Return the (X, Y) coordinate for the center point of the cell that contains the specified text.  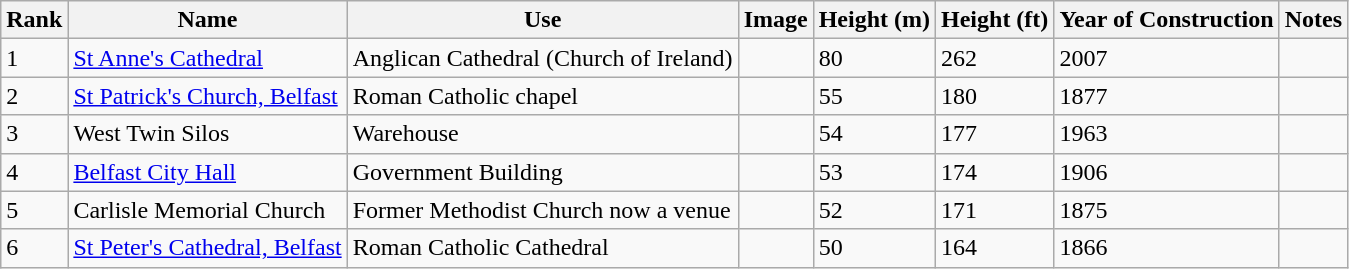
53 (874, 172)
St Patrick's Church, Belfast (208, 96)
1906 (1166, 172)
177 (995, 134)
3 (34, 134)
1963 (1166, 134)
Height (m) (874, 20)
1866 (1166, 248)
Name (208, 20)
Roman Catholic chapel (542, 96)
Rank (34, 20)
171 (995, 210)
5 (34, 210)
80 (874, 58)
Carlisle Memorial Church (208, 210)
174 (995, 172)
54 (874, 134)
Image (776, 20)
Warehouse (542, 134)
Notes (1313, 20)
262 (995, 58)
1 (34, 58)
1877 (1166, 96)
52 (874, 210)
Belfast City Hall (208, 172)
St Peter's Cathedral, Belfast (208, 248)
Use (542, 20)
St Anne's Cathedral (208, 58)
180 (995, 96)
1875 (1166, 210)
4 (34, 172)
Year of Construction (1166, 20)
55 (874, 96)
Anglican Cathedral (Church of Ireland) (542, 58)
West Twin Silos (208, 134)
2007 (1166, 58)
164 (995, 248)
2 (34, 96)
50 (874, 248)
Roman Catholic Cathedral (542, 248)
Height (ft) (995, 20)
Former Methodist Church now a venue (542, 210)
6 (34, 248)
Government Building (542, 172)
